Find where the given text appears and provide that cell's center as (X, Y) coordinate. 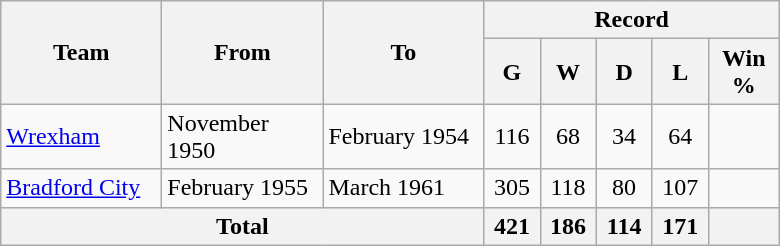
February 1955 (242, 188)
421 (512, 226)
Total (242, 226)
80 (624, 188)
From (242, 52)
D (624, 72)
107 (680, 188)
186 (568, 226)
November 1950 (242, 136)
Win % (744, 72)
68 (568, 136)
64 (680, 136)
Record (632, 20)
171 (680, 226)
118 (568, 188)
G (512, 72)
Wrexham (82, 136)
Team (82, 52)
February 1954 (404, 136)
To (404, 52)
305 (512, 188)
116 (512, 136)
34 (624, 136)
114 (624, 226)
March 1961 (404, 188)
Bradford City (82, 188)
W (568, 72)
L (680, 72)
